Search for the cell housing the specified text and yield its [X, Y] center coordinate. 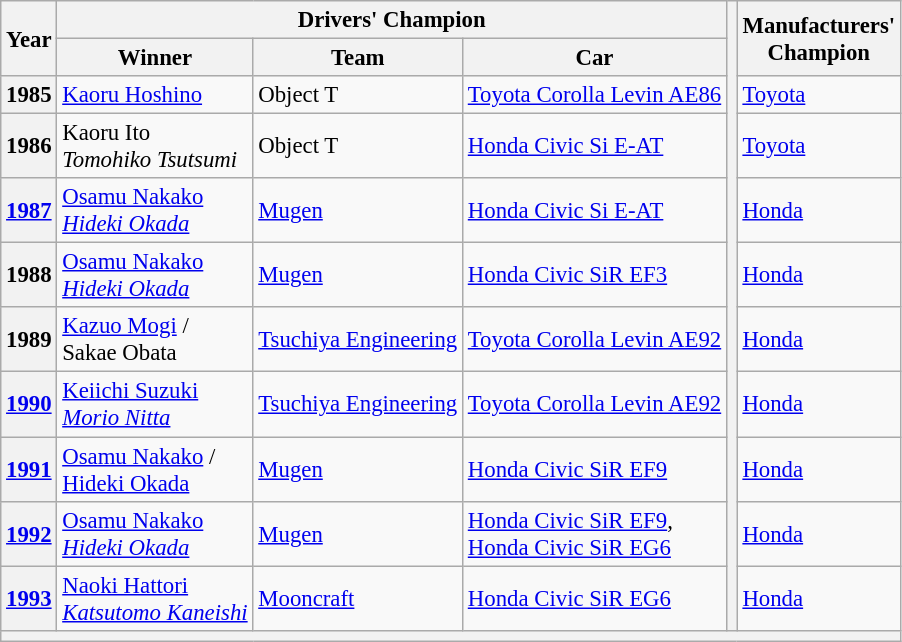
1991 [29, 470]
Kaoru Ito Tomohiko Tsutsumi [155, 146]
Toyota Corolla Levin AE86 [594, 95]
Year [29, 38]
Osamu Nakako / Hideki Okada [155, 470]
Honda Civic SiR EF9,Honda Civic SiR EG6 [594, 534]
Team [358, 58]
1986 [29, 146]
Mooncraft [358, 598]
Manufacturers'Champion [818, 38]
1985 [29, 95]
Kazuo Mogi / Sakae Obata [155, 340]
Honda Civic SiR EF9 [594, 470]
Winner [155, 58]
1990 [29, 404]
1988 [29, 276]
Naoki Hattori Katsutomo Kaneishi [155, 598]
Honda Civic SiR EG6 [594, 598]
1987 [29, 210]
1989 [29, 340]
Keiichi Suzuki Morio Nitta [155, 404]
1992 [29, 534]
Drivers' Champion [392, 20]
Kaoru Hoshino [155, 95]
Honda Civic SiR EF3 [594, 276]
Car [594, 58]
1993 [29, 598]
